Return [x, y] of the center of cell containing provided text 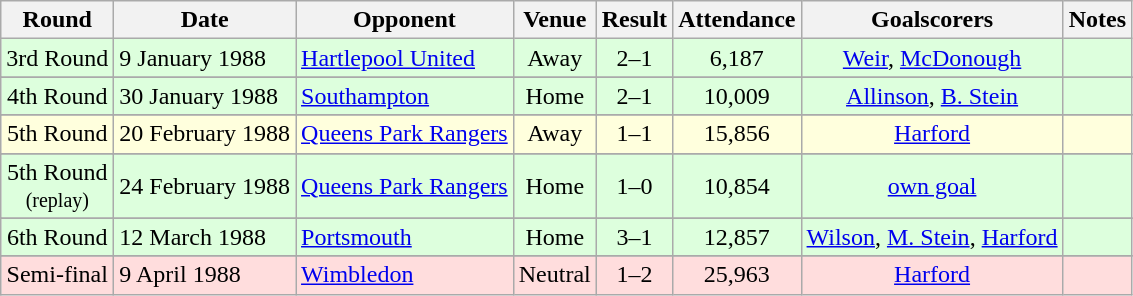
Round [58, 20]
Neutral [554, 275]
Notes [1097, 20]
6,187 [737, 58]
Wilson, M. Stein, Harford [932, 237]
Opponent [405, 20]
15,856 [737, 134]
20 February 1988 [205, 134]
Southampton [405, 96]
1–0 [634, 186]
5th Round(replay) [58, 186]
Attendance [737, 20]
30 January 1988 [205, 96]
4th Round [58, 96]
Hartlepool United [405, 58]
12,857 [737, 237]
3rd Round [58, 58]
25,963 [737, 275]
1–2 [634, 275]
9 April 1988 [205, 275]
Venue [554, 20]
Result [634, 20]
Semi-final [58, 275]
Date [205, 20]
5th Round [58, 134]
24 February 1988 [205, 186]
Allinson, B. Stein [932, 96]
6th Round [58, 237]
10,854 [737, 186]
Weir, McDonough [932, 58]
own goal [932, 186]
1–1 [634, 134]
Wimbledon [405, 275]
Portsmouth [405, 237]
3–1 [634, 237]
12 March 1988 [205, 237]
Goalscorers [932, 20]
10,009 [737, 96]
9 January 1988 [205, 58]
